Provide the (x, y) coordinate of the cell's center where the given text is located.  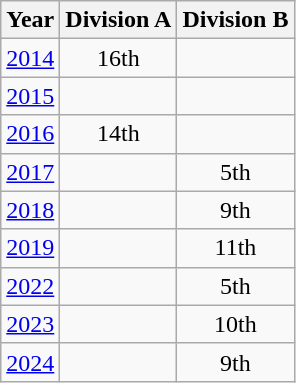
2023 (30, 324)
14th (118, 134)
11th (236, 248)
Division B (236, 20)
2015 (30, 96)
Year (30, 20)
2018 (30, 210)
2017 (30, 172)
Division A (118, 20)
2022 (30, 286)
2016 (30, 134)
16th (118, 58)
2014 (30, 58)
2019 (30, 248)
10th (236, 324)
2024 (30, 362)
